Output the [X, Y] coordinate of the center of the cell containing the given text.  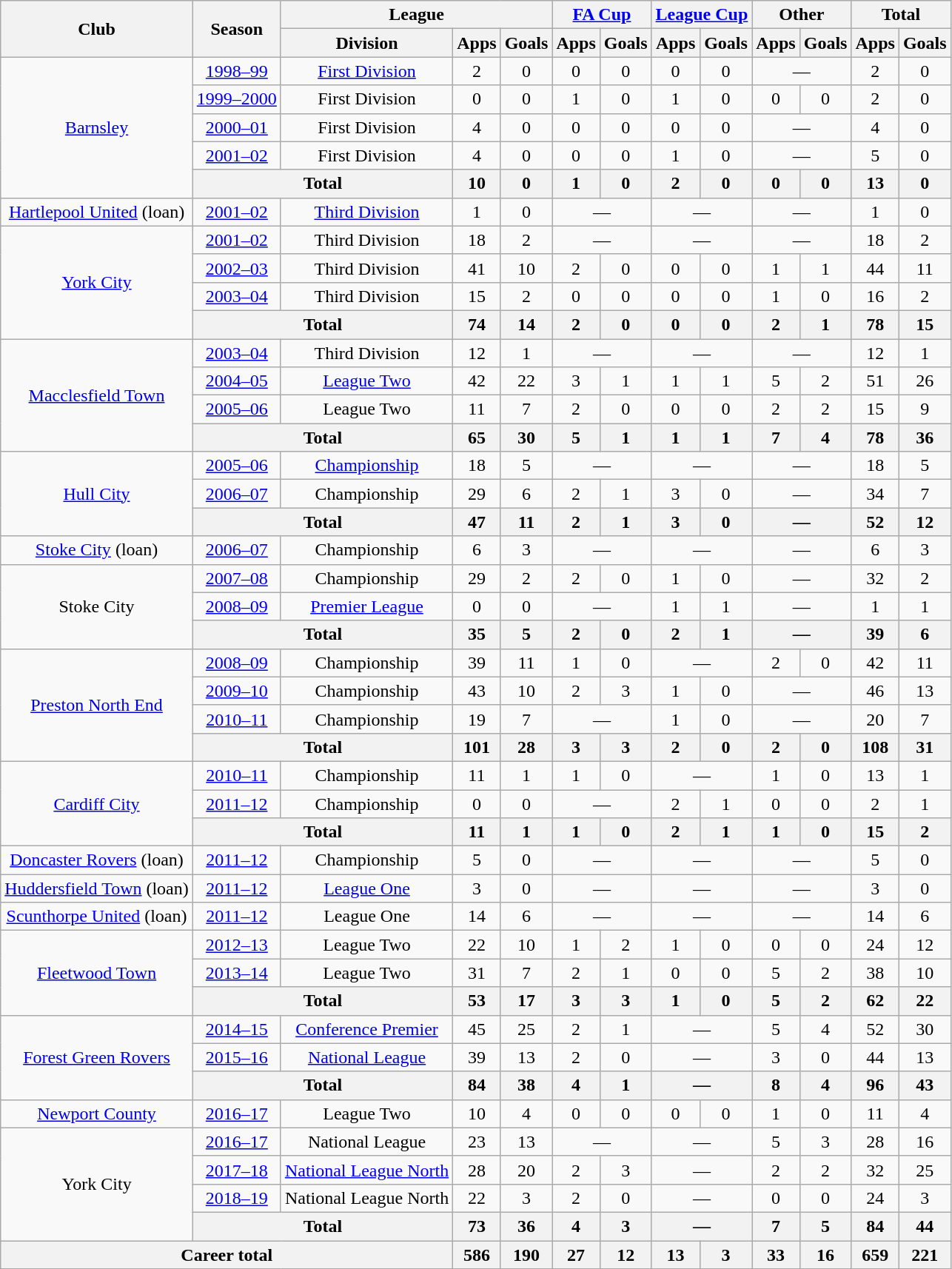
Newport County [97, 1114]
Barnsley [97, 127]
8 [776, 1085]
2000–01 [237, 127]
Doncaster Rovers (loan) [97, 860]
2015–16 [237, 1057]
Hartlepool United (loan) [97, 212]
96 [875, 1085]
Stoke City (loan) [97, 550]
Career total [227, 1255]
2014–15 [237, 1029]
2009–10 [237, 691]
74 [477, 324]
41 [477, 268]
73 [477, 1226]
League Cup [702, 15]
Club [97, 29]
2012–13 [237, 945]
221 [925, 1255]
2007–08 [237, 578]
17 [526, 1001]
51 [875, 381]
65 [477, 438]
FA Cup [602, 15]
53 [477, 1001]
2004–05 [237, 381]
Stoke City [97, 606]
27 [576, 1255]
659 [875, 1255]
2017–18 [237, 1170]
Preston North End [97, 705]
Season [237, 29]
Scunthorpe United (loan) [97, 917]
190 [526, 1255]
Macclesfield Town [97, 395]
62 [875, 1001]
46 [875, 691]
45 [477, 1029]
Hull City [97, 494]
9 [925, 409]
34 [875, 494]
26 [925, 381]
Conference Premier [366, 1029]
23 [477, 1142]
47 [477, 522]
Fleetwood Town [97, 973]
108 [875, 747]
League [416, 15]
35 [477, 634]
Other [802, 15]
Cardiff City [97, 803]
33 [776, 1255]
19 [477, 719]
Huddersfield Town (loan) [97, 888]
Premier League [366, 606]
1999–2000 [237, 99]
Division [366, 43]
2018–19 [237, 1198]
Forest Green Rovers [97, 1057]
1998–99 [237, 71]
101 [477, 747]
2013–14 [237, 973]
2002–03 [237, 268]
586 [477, 1255]
